Capture the cell that displays the provided text and extract its [x, y] central coordinate. 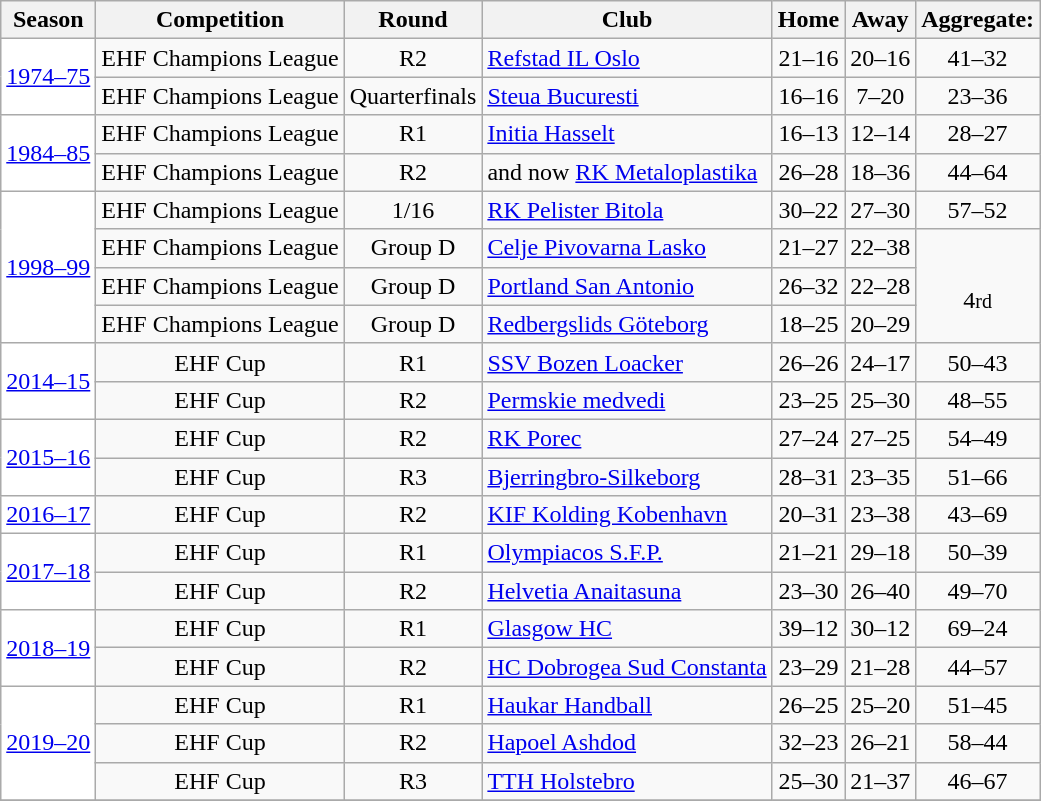
48–55 [978, 400]
26–21 [880, 743]
16–13 [808, 134]
43–69 [978, 515]
1998–99 [48, 267]
1984–85 [48, 153]
Helvetia Anaitasuna [627, 591]
16–16 [808, 96]
21–37 [880, 781]
1/16 [413, 210]
20–16 [880, 58]
18–36 [880, 172]
46–67 [978, 781]
SSV Bozen Loacker [627, 362]
41–32 [978, 58]
32–23 [808, 743]
23–29 [808, 667]
44–57 [978, 667]
23–30 [808, 591]
51–66 [978, 477]
Glasgow HC [627, 629]
2019–20 [48, 743]
Olympiacos S.F.P. [627, 553]
22–38 [880, 248]
4rd [978, 286]
54–49 [978, 438]
23–38 [880, 515]
RK Porec [627, 438]
7–20 [880, 96]
57–52 [978, 210]
Hapoel Ashdod [627, 743]
21–27 [808, 248]
26–25 [808, 705]
27–24 [808, 438]
20–29 [880, 324]
21–21 [808, 553]
18–25 [808, 324]
Portland San Antonio [627, 286]
26–28 [808, 172]
2016–17 [48, 515]
Refstad IL Oslo [627, 58]
12–14 [880, 134]
30–22 [808, 210]
28–27 [978, 134]
50–43 [978, 362]
22–28 [880, 286]
RK Pelister Bitola [627, 210]
2015–16 [48, 457]
58–44 [978, 743]
2018–19 [48, 648]
44–64 [978, 172]
Season [48, 20]
2017–18 [48, 572]
Away [880, 20]
27–25 [880, 438]
KIF Kolding Kobenhavn [627, 515]
27–30 [880, 210]
Celje Pivovarna Lasko [627, 248]
29–18 [880, 553]
TTH Holstebro [627, 781]
1974–75 [48, 77]
Round [413, 20]
Steua Bucuresti [627, 96]
and now RK Metaloplastika [627, 172]
50–39 [978, 553]
49–70 [978, 591]
2014–15 [48, 381]
HC Dobrogea Sud Constanta [627, 667]
51–45 [978, 705]
23–35 [880, 477]
30–12 [880, 629]
69–24 [978, 629]
Club [627, 20]
26–40 [880, 591]
Permskie medvedi [627, 400]
28–31 [808, 477]
20–31 [808, 515]
26–32 [808, 286]
Initia Hasselt [627, 134]
23–36 [978, 96]
25–20 [880, 705]
Redbergslids Göteborg [627, 324]
Aggregate: [978, 20]
21–28 [880, 667]
21–16 [808, 58]
Bjerringbro-Silkeborg [627, 477]
26–26 [808, 362]
23–25 [808, 400]
Home [808, 20]
Haukar Handball [627, 705]
39–12 [808, 629]
24–17 [880, 362]
Competition [220, 20]
Quarterfinals [413, 96]
